Provide the (X, Y) coordinate of the cell's center where the given text is located.  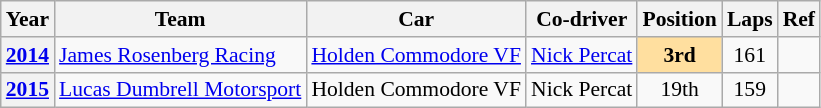
Lucas Dumbrell Motorsport (180, 90)
2014 (28, 55)
161 (750, 55)
Car (416, 19)
Ref (799, 19)
Laps (750, 19)
159 (750, 90)
James Rosenberg Racing (180, 55)
Year (28, 19)
Position (679, 19)
19th (679, 90)
3rd (679, 55)
Co-driver (582, 19)
Team (180, 19)
2015 (28, 90)
